Scan for the cell matching the given text and deliver its (X, Y) coordinate at center. 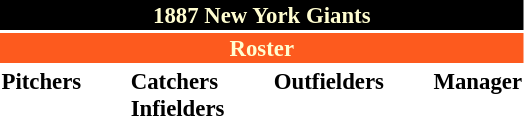
1887 New York Giants (262, 15)
Roster (262, 48)
